Locate the cell with the specified text and output its [X, Y] center coordinate. 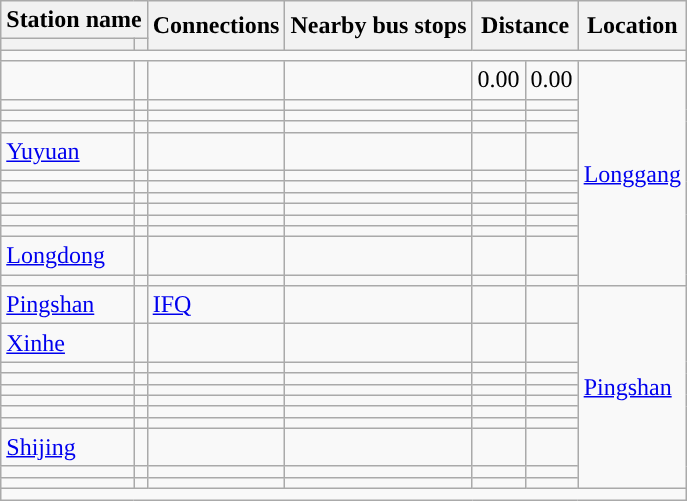
Xinhe [68, 343]
Longgang [632, 174]
Station name [74, 20]
Location [632, 26]
Connections [216, 26]
Nearby bus stops [378, 26]
Shijing [68, 447]
Longdong [68, 256]
Distance [525, 26]
IFQ [216, 305]
Yuyuan [68, 151]
